Detect which cell encompasses the target text, then output its (X, Y) center coordinate. 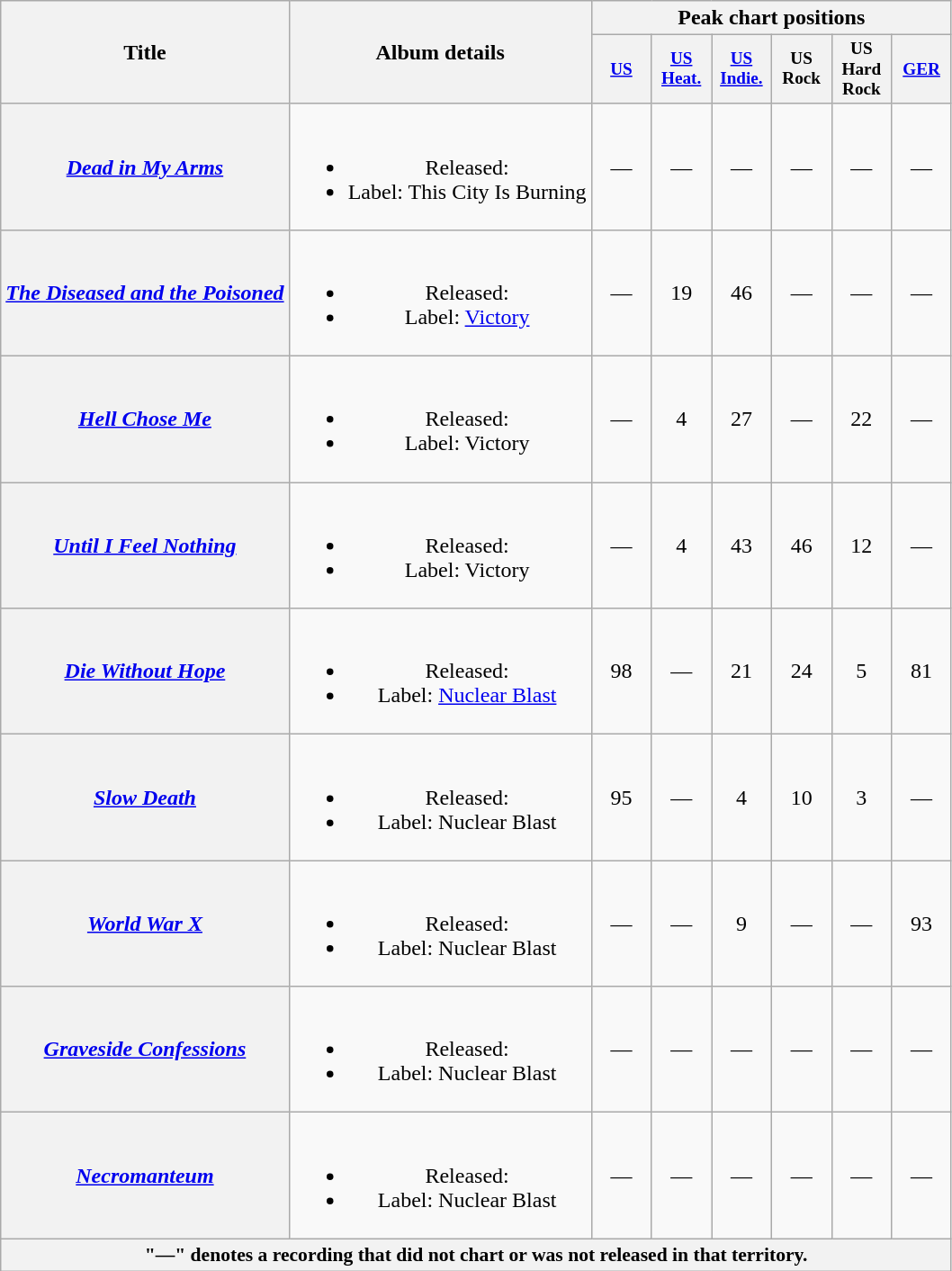
43 (741, 545)
World War X (145, 924)
Slow Death (145, 798)
The Diseased and the Poisoned (145, 293)
GER (921, 70)
USRock (801, 70)
5 (862, 672)
Die Without Hope (145, 672)
US (621, 70)
USHeat. (682, 70)
95 (621, 798)
27 (741, 419)
Dead in My Arms (145, 167)
81 (921, 672)
Until I Feel Nothing (145, 545)
Peak chart positions (771, 18)
22 (862, 419)
Released: Label: This City Is Burning (440, 167)
9 (741, 924)
Necromanteum (145, 1176)
USHard Rock (862, 70)
21 (741, 672)
93 (921, 924)
12 (862, 545)
24 (801, 672)
Title (145, 52)
USIndie. (741, 70)
Graveside Confessions (145, 1050)
Album details (440, 52)
3 (862, 798)
Hell Chose Me (145, 419)
"—" denotes a recording that did not chart or was not released in that territory. (477, 1255)
98 (621, 672)
10 (801, 798)
19 (682, 293)
